Search for the cell housing the specified text and yield its (X, Y) center coordinate. 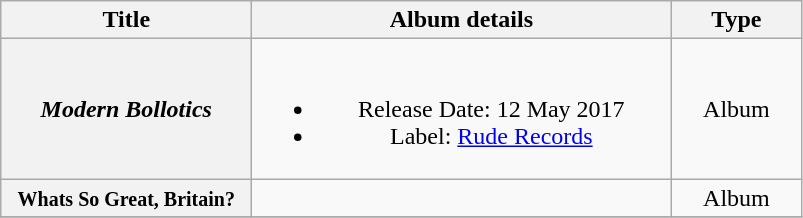
Whats So Great, Britain? (126, 198)
Modern Bollotics (126, 109)
Title (126, 20)
Release Date: 12 May 2017Label: Rude Records (462, 109)
Type (736, 20)
Album details (462, 20)
